Search for the cell housing the specified text and yield its (X, Y) center coordinate. 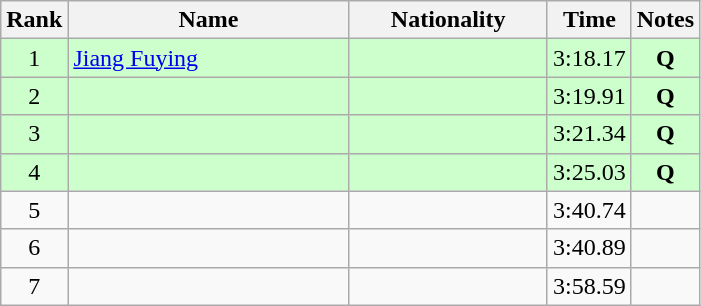
3:19.91 (589, 96)
2 (34, 96)
3:21.34 (589, 134)
3:58.59 (589, 286)
Time (589, 20)
5 (34, 210)
3:25.03 (589, 172)
3:40.74 (589, 210)
6 (34, 248)
4 (34, 172)
7 (34, 286)
3:18.17 (589, 58)
1 (34, 58)
Nationality (448, 20)
Name (208, 20)
Jiang Fuying (208, 58)
3 (34, 134)
3:40.89 (589, 248)
Notes (665, 20)
Rank (34, 20)
